Pinpoint the cell where the given text exists, returning its (X, Y) midpoint coordinate. 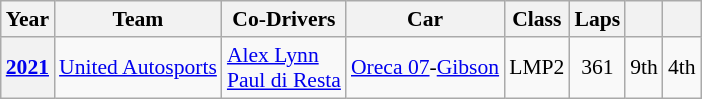
Oreca 07-Gibson (425, 68)
Alex Lynn Paul di Resta (284, 68)
Co-Drivers (284, 19)
9th (644, 68)
LMP2 (536, 68)
361 (597, 68)
Team (138, 19)
Class (536, 19)
4th (682, 68)
2021 (28, 68)
United Autosports (138, 68)
Laps (597, 19)
Year (28, 19)
Car (425, 19)
